Search for the cell housing the specified text and yield its [x, y] center coordinate. 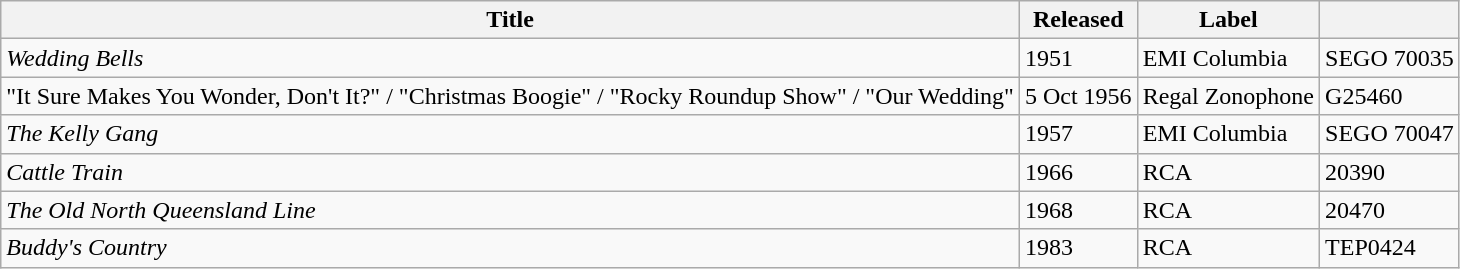
Cattle Train [510, 172]
Title [510, 20]
"It Sure Makes You Wonder, Don't It?" / "Christmas Boogie" / "Rocky Roundup Show" / "Our Wedding" [510, 96]
Released [1078, 20]
1966 [1078, 172]
1951 [1078, 58]
SEGO 70047 [1390, 134]
Wedding Bells [510, 58]
Buddy's Country [510, 248]
The Old North Queensland Line [510, 210]
1957 [1078, 134]
5 Oct 1956 [1078, 96]
SEGO 70035 [1390, 58]
1968 [1078, 210]
Label [1228, 20]
The Kelly Gang [510, 134]
20470 [1390, 210]
Regal Zonophone [1228, 96]
20390 [1390, 172]
G25460 [1390, 96]
TEP0424 [1390, 248]
1983 [1078, 248]
